Output the [X, Y] coordinate of the center of the cell containing the given text.  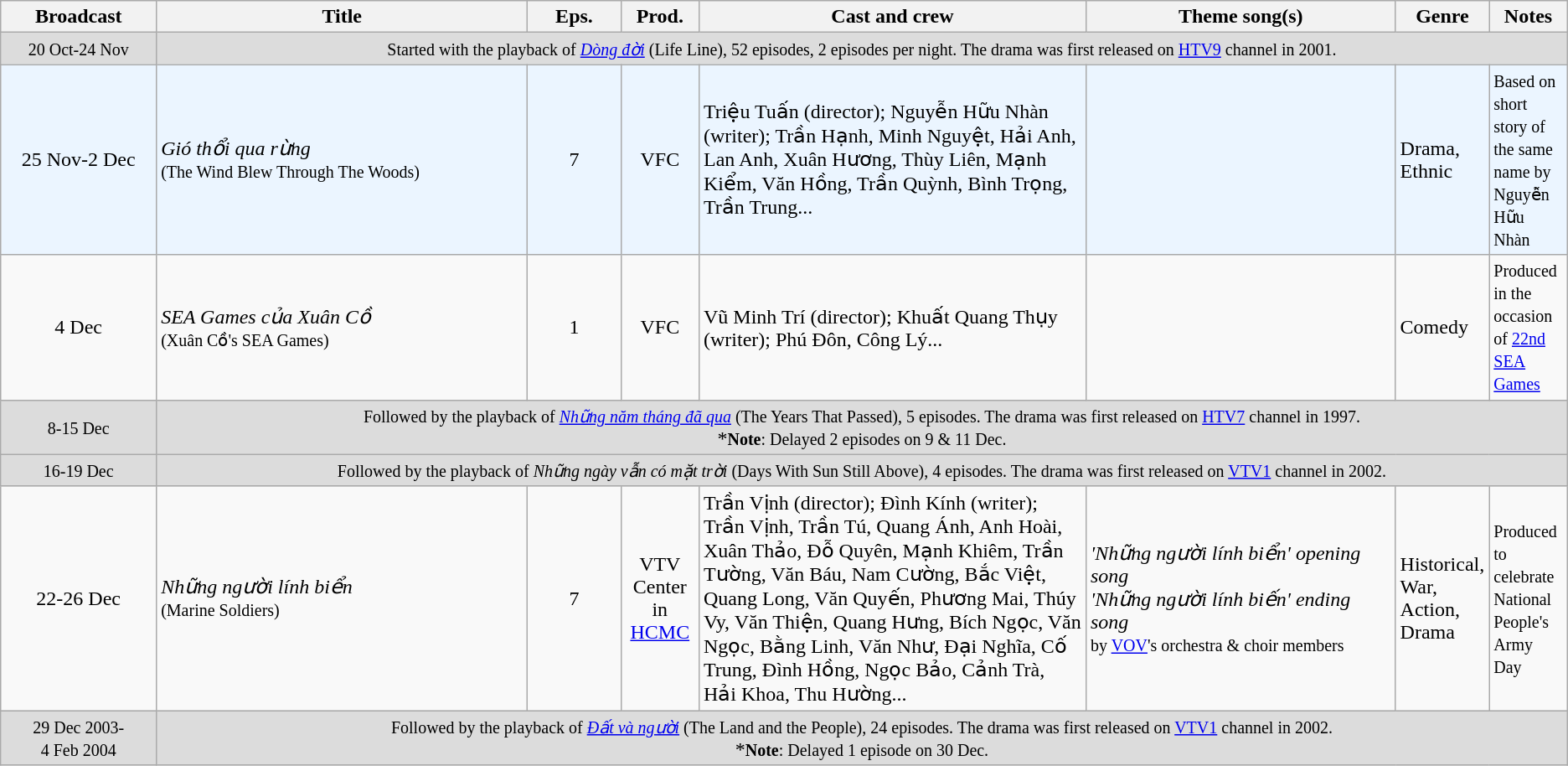
Eps. [575, 17]
Theme song(s) [1240, 17]
Comedy [1442, 327]
Notes [1528, 17]
VTV Center in HCMC [660, 598]
16-19 Dec [79, 470]
Produced to celebrate National People's Army Day [1528, 598]
1 [575, 327]
20 Oct-24 Nov [79, 49]
Broadcast [79, 17]
Produced in the occasion of 22nd SEA Games [1528, 327]
Followed by the playback of Những ngày vẫn có mặt trời (Days With Sun Still Above), 4 episodes. The drama was first released on VTV1 channel in 2002. [863, 470]
Cast and crew [892, 17]
25 Nov-2 Dec [79, 159]
Prod. [660, 17]
Historical, War, Action, Drama [1442, 598]
8-15 Dec [79, 427]
Những người lính biển (Marine Soldiers) [342, 598]
Started with the playback of Dòng đời (Life Line), 52 episodes, 2 episodes per night. The drama was first released on HTV9 channel in 2001. [863, 49]
Gió thổi qua rừng (The Wind Blew Through The Woods) [342, 159]
Drama, Ethnic [1442, 159]
Vũ Minh Trí (director); Khuất Quang Thụy (writer); Phú Đôn, Công Lý... [892, 327]
'Những người lính biển' opening song 'Những người lính biến' ending songby VOV's orchestra & choir members [1240, 598]
Title [342, 17]
Genre [1442, 17]
22-26 Dec [79, 598]
Based on short story of the same name by Nguyễn Hữu Nhàn [1528, 159]
29 Dec 2003-4 Feb 2004 [79, 738]
4 Dec [79, 327]
SEA Games của Xuân Cồ (Xuân Cồ's SEA Games) [342, 327]
